Scan for the cell matching the given text and deliver its (X, Y) coordinate at center. 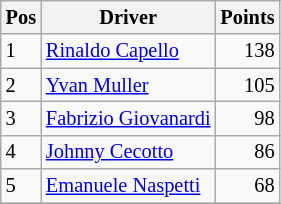
Fabrizio Giovanardi (128, 118)
138 (247, 51)
98 (247, 118)
Emanuele Naspetti (128, 186)
Rinaldo Capello (128, 51)
Pos (21, 17)
Points (247, 17)
Driver (128, 17)
5 (21, 186)
Yvan Muller (128, 85)
2 (21, 85)
105 (247, 85)
4 (21, 152)
68 (247, 186)
Johnny Cecotto (128, 152)
1 (21, 51)
86 (247, 152)
3 (21, 118)
